Return the (x, y) coordinate for the center point of the cell that contains the specified text.  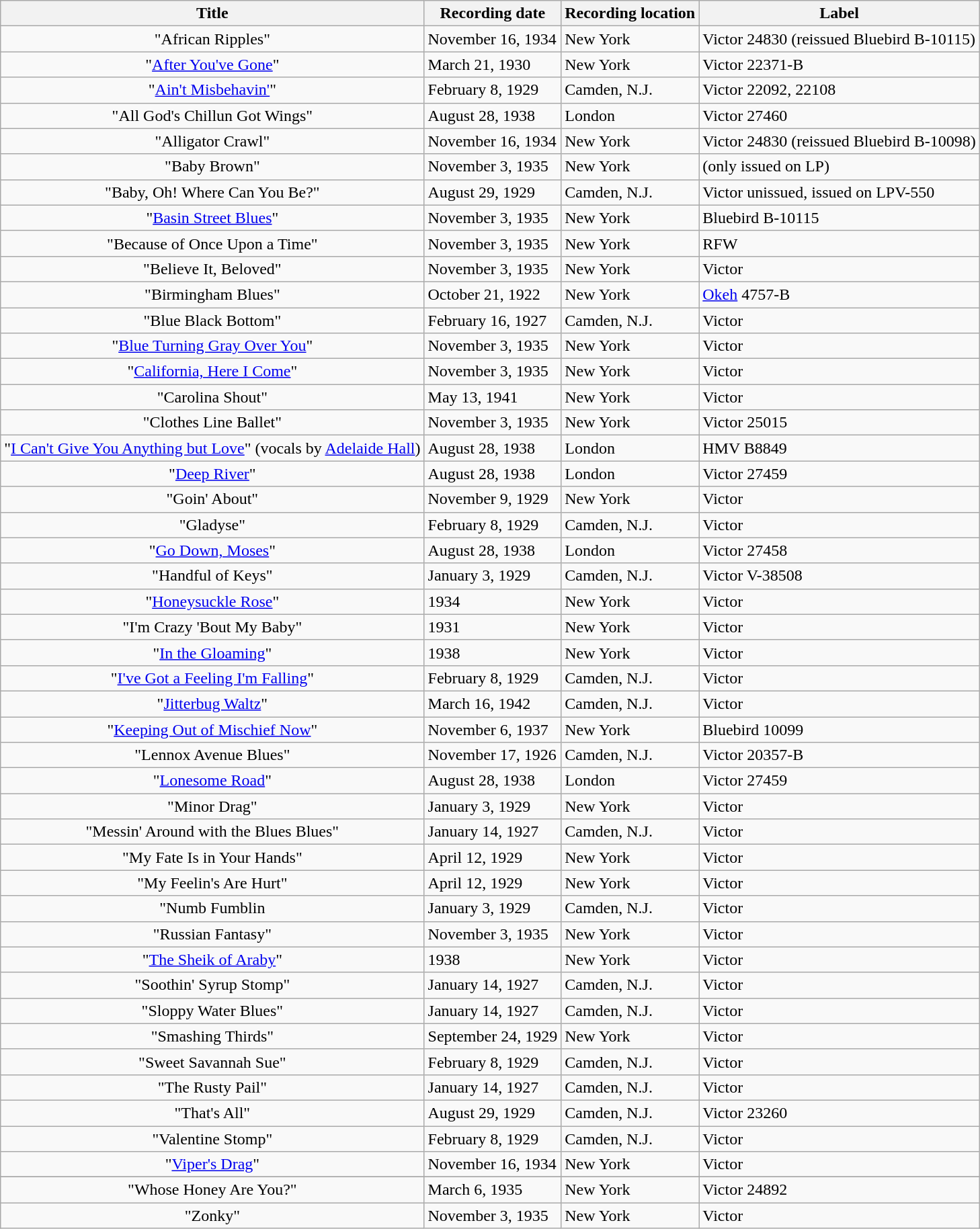
Victor 27458 (840, 550)
Victor 23260 (840, 1113)
(only issued on LP) (840, 167)
"I Can't Give You Anything but Love" (vocals by Adelaide Hall) (212, 448)
"Soothin' Syrup Stomp" (212, 985)
"That's All" (212, 1113)
"Whose Honey Are You?" (212, 1190)
Victor unissued, issued on LPV-550 (840, 192)
October 21, 1922 (493, 294)
"Lonesome Road" (212, 781)
November 6, 1937 (493, 729)
February 16, 1927 (493, 321)
"Birmingham Blues" (212, 294)
September 24, 1929 (493, 1036)
"Numb Fumblin (212, 908)
"The Sheik of Araby" (212, 960)
"Viper's Drag" (212, 1164)
1931 (493, 627)
"Lennox Avenue Blues" (212, 755)
November 17, 1926 (493, 755)
Victor 24892 (840, 1190)
Victor 20357-B (840, 755)
"Sweet Savannah Sue" (212, 1062)
"Goin' About" (212, 499)
"Smashing Thirds" (212, 1036)
"Baby Brown" (212, 167)
"California, Here I Come" (212, 372)
"Believe It, Beloved" (212, 269)
"After You've Gone" (212, 65)
Recording location (630, 13)
Victor 22092, 22108 (840, 90)
"Russian Fantasy" (212, 934)
"Gladyse" (212, 525)
"Sloppy Water Blues" (212, 1011)
Victor 25015 (840, 423)
"Go Down, Moses" (212, 550)
"Messin' Around with the Blues Blues" (212, 832)
"The Rusty Pail" (212, 1087)
"Alligator Crawl" (212, 141)
HMV B8849 (840, 448)
"Minor Drag" (212, 806)
"Blue Black Bottom" (212, 321)
"Honeysuckle Rose" (212, 601)
Recording date (493, 13)
Victor V-38508 (840, 576)
"I've Got a Feeling I'm Falling" (212, 678)
"Because of Once Upon a Time" (212, 243)
"Handful of Keys" (212, 576)
"Carolina Shout" (212, 397)
"Jitterbug Waltz" (212, 704)
"African Ripples" (212, 39)
May 13, 1941 (493, 397)
Victor 27460 (840, 116)
"In the Gloaming" (212, 652)
Label (840, 13)
RFW (840, 243)
Bluebird 10099 (840, 729)
"Zonky" (212, 1216)
Victor 24830 (reissued Bluebird B-10115) (840, 39)
"Deep River" (212, 474)
Okeh 4757-B (840, 294)
March 16, 1942 (493, 704)
"Baby, Oh! Where Can You Be?" (212, 192)
November 9, 1929 (493, 499)
Bluebird B-10115 (840, 218)
"Clothes Line Ballet" (212, 423)
"My Fate Is in Your Hands" (212, 857)
Victor 24830 (reissued Bluebird B-10098) (840, 141)
"Basin Street Blues" (212, 218)
March 6, 1935 (493, 1190)
"I'm Crazy 'Bout My Baby" (212, 627)
Victor 22371-B (840, 65)
"All God's Chillun Got Wings" (212, 116)
"Valentine Stomp" (212, 1139)
1934 (493, 601)
"Keeping Out of Mischief Now" (212, 729)
"My Feelin's Are Hurt" (212, 883)
"Ain't Misbehavin'" (212, 90)
Title (212, 13)
March 21, 1930 (493, 65)
"Blue Turning Gray Over You" (212, 346)
